Capture the cell that displays the provided text and extract its (x, y) central coordinate. 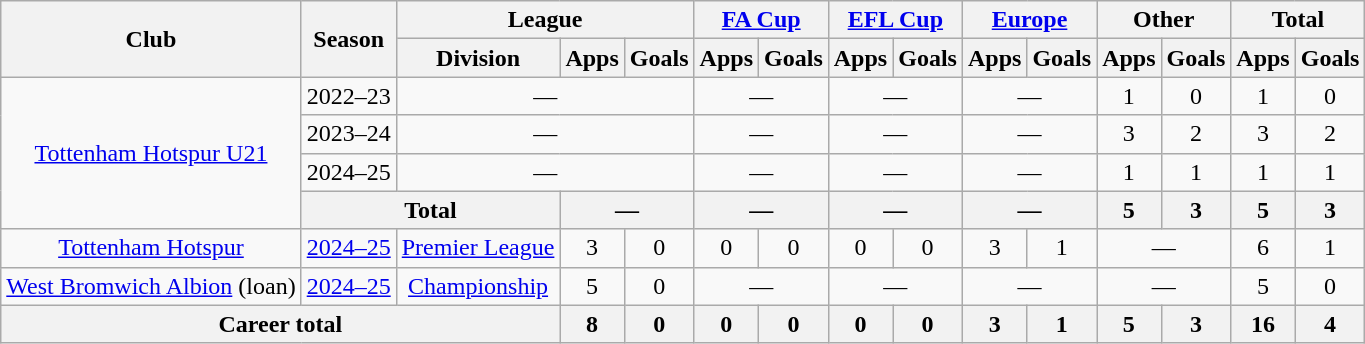
Europe (1029, 20)
West Bromwich Albion (loan) (151, 286)
4 (1330, 324)
16 (1263, 324)
Club (151, 39)
Premier League (478, 248)
Season (348, 39)
League (545, 20)
2023–24 (348, 134)
Division (478, 58)
Championship (478, 286)
Other (1164, 20)
2022–23 (348, 96)
6 (1263, 248)
8 (592, 324)
Tottenham Hotspur U21 (151, 153)
FA Cup (761, 20)
EFL Cup (895, 20)
Tottenham Hotspur (151, 248)
Career total (280, 324)
